Detect which cell encompasses the target text, then output its [X, Y] center coordinate. 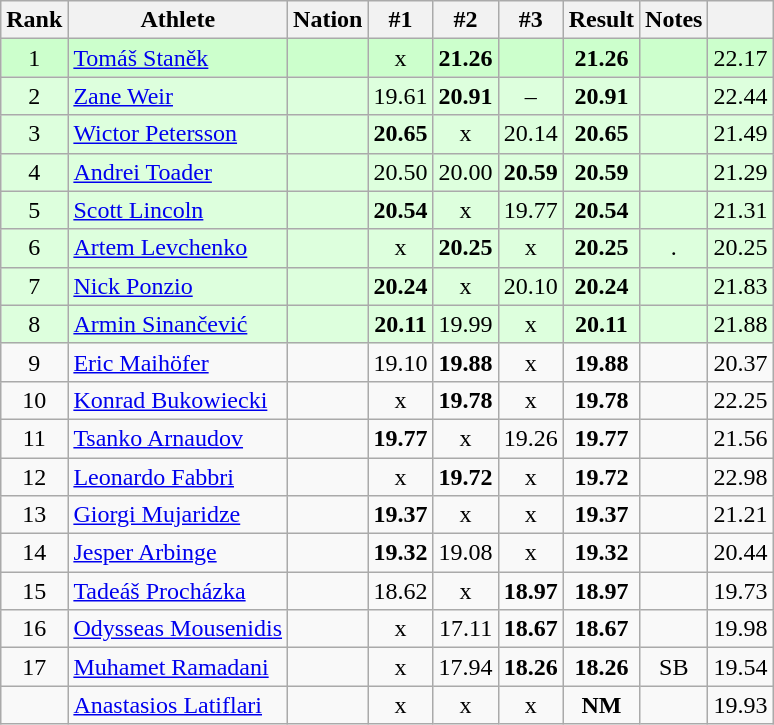
21.83 [740, 286]
19.26 [530, 438]
Odysseas Mousenidis [178, 629]
21.31 [740, 210]
22.17 [740, 58]
Konrad Bukowiecki [178, 400]
Andrei Toader [178, 172]
Tadeáš Procházka [178, 591]
19.73 [740, 591]
15 [34, 591]
19.93 [740, 705]
21.29 [740, 172]
19.54 [740, 667]
7 [34, 286]
Muhamet Ramadani [178, 667]
Rank [34, 20]
3 [34, 134]
Wictor Petersson [178, 134]
Nick Ponzio [178, 286]
SB [674, 667]
Leonardo Fabbri [178, 477]
16 [34, 629]
22.98 [740, 477]
– [530, 96]
1 [34, 58]
20.10 [530, 286]
. [674, 248]
19.98 [740, 629]
9 [34, 362]
12 [34, 477]
#2 [466, 20]
Artem Levchenko [178, 248]
Nation [328, 20]
19.61 [400, 96]
20.00 [466, 172]
20.37 [740, 362]
13 [34, 515]
20.44 [740, 553]
Tsanko Arnaudov [178, 438]
5 [34, 210]
17 [34, 667]
22.25 [740, 400]
Athlete [178, 20]
19.10 [400, 362]
2 [34, 96]
Notes [674, 20]
22.44 [740, 96]
Scott Lincoln [178, 210]
20.50 [400, 172]
21.56 [740, 438]
19.08 [466, 553]
Armin Sinančević [178, 324]
#3 [530, 20]
8 [34, 324]
17.94 [466, 667]
11 [34, 438]
4 [34, 172]
Giorgi Mujaridze [178, 515]
10 [34, 400]
20.14 [530, 134]
21.21 [740, 515]
Jesper Arbinge [178, 553]
21.88 [740, 324]
18.62 [400, 591]
NM [601, 705]
6 [34, 248]
21.49 [740, 134]
Anastasios Latiflari [178, 705]
Zane Weir [178, 96]
#1 [400, 20]
Eric Maihöfer [178, 362]
19.99 [466, 324]
Tomáš Staněk [178, 58]
Result [601, 20]
14 [34, 553]
17.11 [466, 629]
